Detect which cell encompasses the target text, then output its (X, Y) center coordinate. 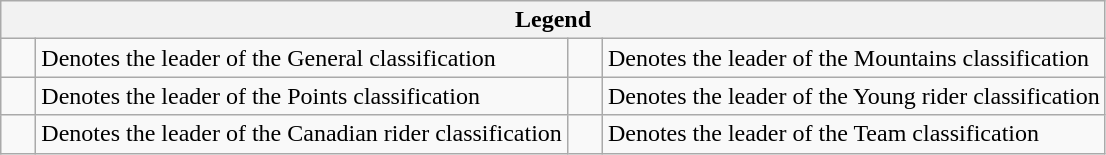
Denotes the leader of the General classification (302, 58)
Denotes the leader of the Young rider classification (854, 96)
Denotes the leader of the Mountains classification (854, 58)
Denotes the leader of the Canadian rider classification (302, 134)
Legend (554, 20)
Denotes the leader of the Team classification (854, 134)
Denotes the leader of the Points classification (302, 96)
